Extract the [X, Y] coordinate from the center of the cell holding the provided text.  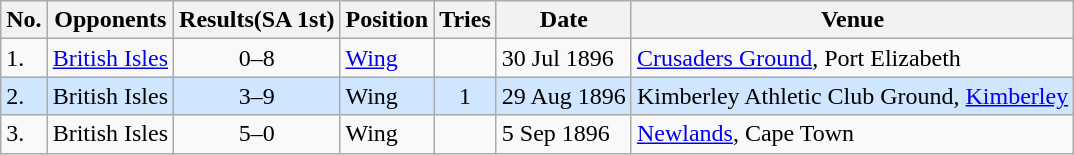
Newlands, Cape Town [852, 134]
5–0 [257, 134]
2. [24, 96]
3–9 [257, 96]
Kimberley Athletic Club Ground, Kimberley [852, 96]
No. [24, 20]
0–8 [257, 58]
1. [24, 58]
Crusaders Ground, Port Elizabeth [852, 58]
Tries [466, 20]
Results(SA 1st) [257, 20]
3. [24, 134]
Opponents [110, 20]
Venue [852, 20]
1 [466, 96]
Position [387, 20]
Date [564, 20]
5 Sep 1896 [564, 134]
29 Aug 1896 [564, 96]
30 Jul 1896 [564, 58]
